Determine the [x, y] coordinate at the center of the cell enclosing the given text.  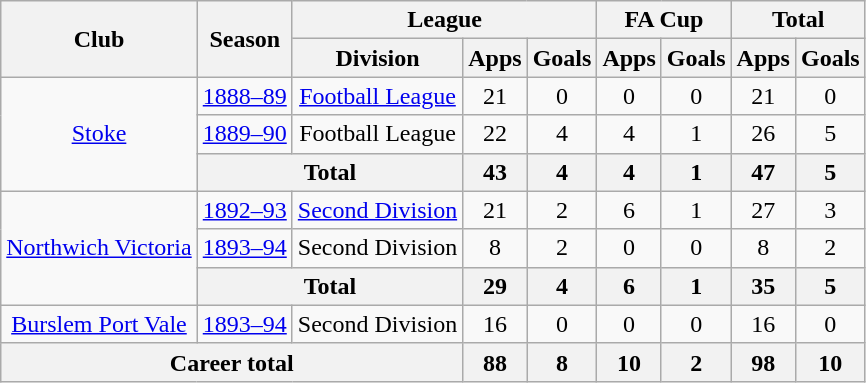
1892–93 [244, 210]
Northwich Victoria [99, 248]
Club [99, 39]
98 [763, 362]
29 [495, 286]
FA Cup [664, 20]
1888–89 [244, 96]
Season [244, 39]
35 [763, 286]
Division [377, 58]
27 [763, 210]
3 [830, 210]
88 [495, 362]
Career total [232, 362]
League [444, 20]
1889–90 [244, 134]
43 [495, 172]
26 [763, 134]
47 [763, 172]
Stoke [99, 134]
Burslem Port Vale [99, 324]
22 [495, 134]
